Return the [x, y] coordinate for the center point of the cell that contains the specified text.  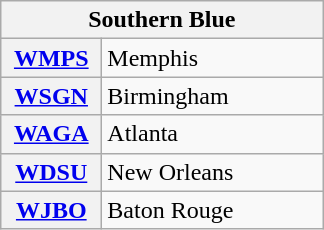
WAGA [52, 134]
Atlanta [212, 134]
Birmingham [212, 96]
WMPS [52, 58]
New Orleans [212, 172]
Baton Rouge [212, 210]
Southern Blue [162, 20]
Memphis [212, 58]
WSGN [52, 96]
WDSU [52, 172]
WJBO [52, 210]
